Find where the given text appears and provide that cell's center as (x, y) coordinate. 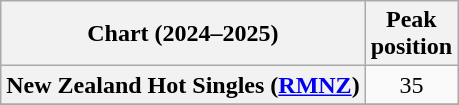
35 (411, 85)
Chart (2024–2025) (183, 34)
Peakposition (411, 34)
New Zealand Hot Singles (RMNZ) (183, 85)
